Pinpoint the cell where the given text exists, returning its [x, y] midpoint coordinate. 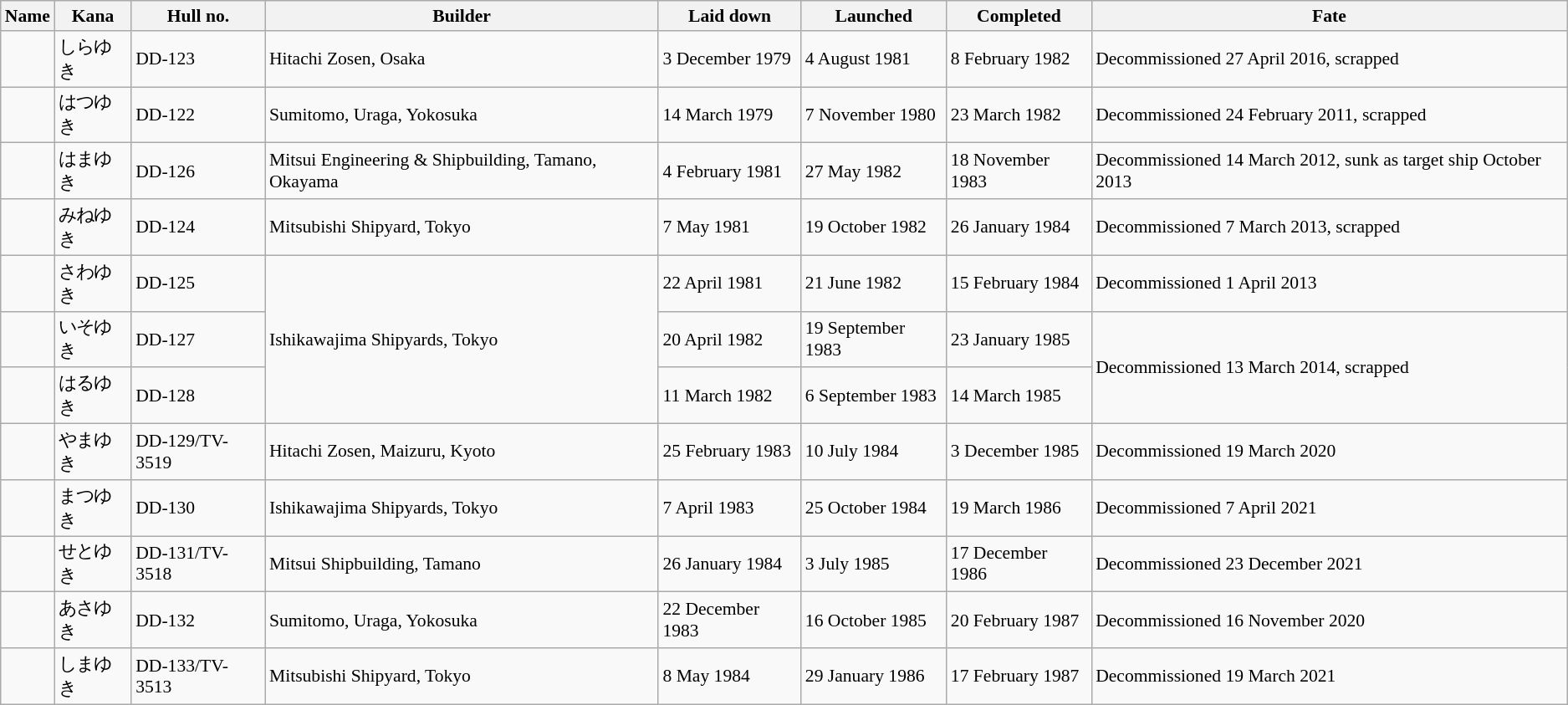
22 December 1983 [729, 621]
まつゆき [93, 508]
DD-133/TV-3513 [198, 676]
19 October 1982 [874, 227]
DD-128 [198, 396]
17 February 1987 [1019, 676]
Mitsui Shipbuilding, Tamano [462, 564]
しまゆき [93, 676]
7 May 1981 [729, 227]
Hitachi Zosen, Osaka [462, 59]
Decommissioned 19 March 2021 [1330, 676]
20 April 1982 [729, 340]
Hitachi Zosen, Maizuru, Kyoto [462, 452]
27 May 1982 [874, 171]
7 November 1980 [874, 115]
4 February 1981 [729, 171]
Fate [1330, 16]
4 August 1981 [874, 59]
18 November 1983 [1019, 171]
6 September 1983 [874, 396]
いそゆき [93, 340]
Decommissioned 7 April 2021 [1330, 508]
21 June 1982 [874, 283]
Launched [874, 16]
DD-130 [198, 508]
DD-124 [198, 227]
DD-129/TV-3519 [198, 452]
DD-132 [198, 621]
さわゆき [93, 283]
Decommissioned 23 December 2021 [1330, 564]
23 March 1982 [1019, 115]
19 March 1986 [1019, 508]
Laid down [729, 16]
はまゆき [93, 171]
しらゆき [93, 59]
Decommissioned 27 April 2016, scrapped [1330, 59]
8 February 1982 [1019, 59]
Name [28, 16]
DD-131/TV-3518 [198, 564]
16 October 1985 [874, 621]
14 March 1985 [1019, 396]
10 July 1984 [874, 452]
15 February 1984 [1019, 283]
Decommissioned 19 March 2020 [1330, 452]
Decommissioned 1 April 2013 [1330, 283]
DD-123 [198, 59]
はるゆき [93, 396]
3 July 1985 [874, 564]
19 September 1983 [874, 340]
Decommissioned 16 November 2020 [1330, 621]
11 March 1982 [729, 396]
DD-125 [198, 283]
みねゆき [93, 227]
あさゆき [93, 621]
3 December 1985 [1019, 452]
Decommissioned 24 February 2011, scrapped [1330, 115]
Completed [1019, 16]
DD-126 [198, 171]
3 December 1979 [729, 59]
7 April 1983 [729, 508]
Decommissioned 14 March 2012, sunk as target ship October 2013 [1330, 171]
Builder [462, 16]
DD-122 [198, 115]
22 April 1981 [729, 283]
29 January 1986 [874, 676]
DD-127 [198, 340]
23 January 1985 [1019, 340]
はつゆき [93, 115]
20 February 1987 [1019, 621]
Hull no. [198, 16]
Mitsui Engineering & Shipbuilding, Tamano, Okayama [462, 171]
8 May 1984 [729, 676]
14 March 1979 [729, 115]
Decommissioned 7 March 2013, scrapped [1330, 227]
17 December 1986 [1019, 564]
せとゆき [93, 564]
25 October 1984 [874, 508]
25 February 1983 [729, 452]
Kana [93, 16]
Decommissioned 13 March 2014, scrapped [1330, 367]
やまゆき [93, 452]
